Find where the given text appears and provide that cell's center as [x, y] coordinate. 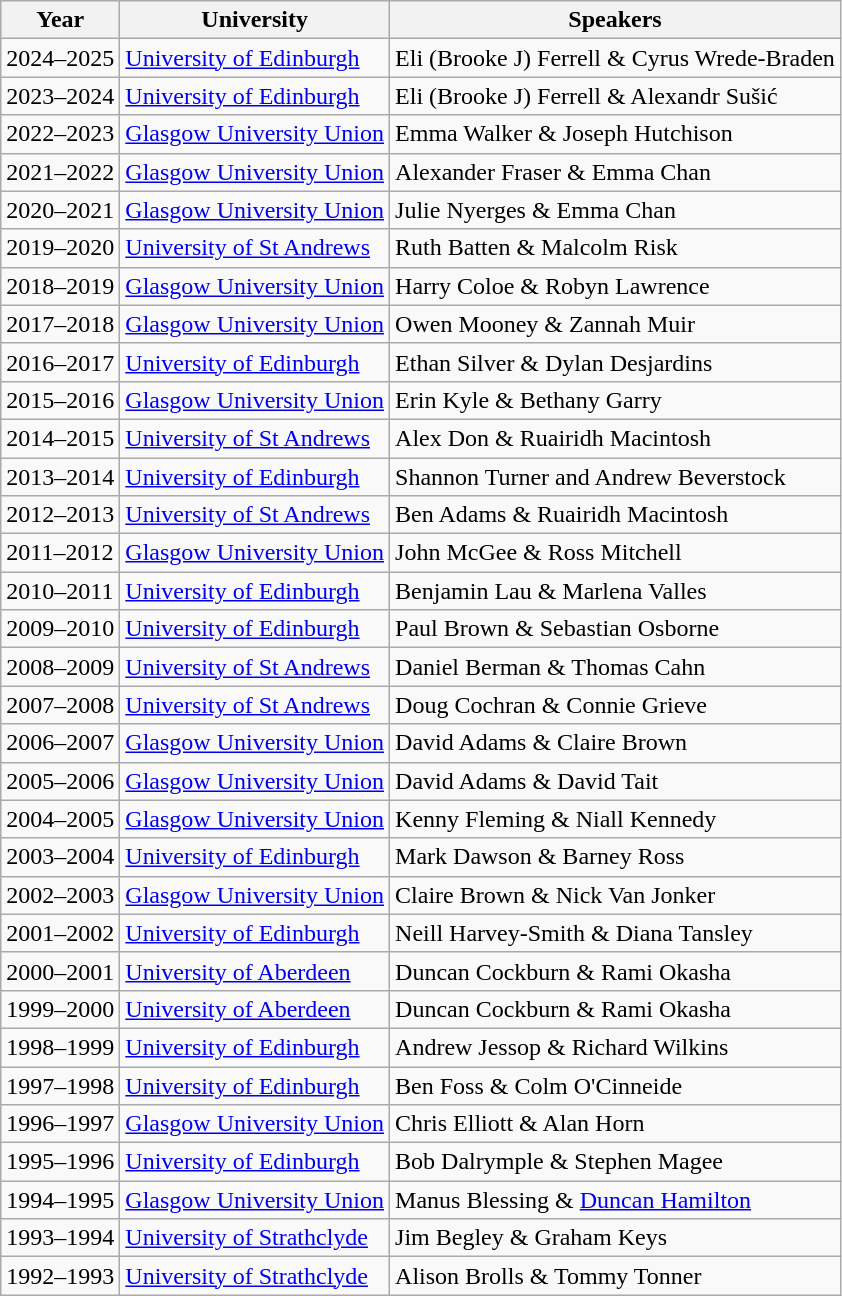
2000–2001 [60, 971]
Doug Cochran & Connie Grieve [616, 705]
Ruth Batten & Malcolm Risk [616, 248]
Emma Walker & Joseph Hutchison [616, 134]
Eli (Brooke J) Ferrell & Cyrus Wrede-Braden [616, 58]
Neill Harvey-Smith & Diana Tansley [616, 933]
2008–2009 [60, 667]
David Adams & David Tait [616, 781]
Shannon Turner and Andrew Beverstock [616, 477]
2013–2014 [60, 477]
Ben Adams & Ruairidh Macintosh [616, 515]
Julie Nyerges & Emma Chan [616, 210]
2017–2018 [60, 324]
Erin Kyle & Bethany Garry [616, 400]
2005–2006 [60, 781]
2006–2007 [60, 743]
2004–2005 [60, 819]
2003–2004 [60, 857]
2009–2010 [60, 629]
2016–2017 [60, 362]
1997–1998 [60, 1085]
Alison Brolls & Tommy Tonner [616, 1276]
1994–1995 [60, 1200]
2012–2013 [60, 515]
2018–2019 [60, 286]
2024–2025 [60, 58]
Alexander Fraser & Emma Chan [616, 172]
2001–2002 [60, 933]
Claire Brown & Nick Van Jonker [616, 895]
1992–1993 [60, 1276]
2011–2012 [60, 553]
2020–2021 [60, 210]
2019–2020 [60, 248]
1996–1997 [60, 1124]
2023–2024 [60, 96]
Chris Elliott & Alan Horn [616, 1124]
2021–2022 [60, 172]
Harry Coloe & Robyn Lawrence [616, 286]
Speakers [616, 20]
Ben Foss & Colm O'Cinneide [616, 1085]
University [255, 20]
David Adams & Claire Brown [616, 743]
2015–2016 [60, 400]
1995–1996 [60, 1162]
Alex Don & Ruairidh Macintosh [616, 438]
Bob Dalrymple & Stephen Magee [616, 1162]
Paul Brown & Sebastian Osborne [616, 629]
1993–1994 [60, 1238]
Ethan Silver & Dylan Desjardins [616, 362]
2014–2015 [60, 438]
Benjamin Lau & Marlena Valles [616, 591]
Owen Mooney & Zannah Muir [616, 324]
Eli (Brooke J) Ferrell & Alexandr Sušić [616, 96]
2010–2011 [60, 591]
Daniel Berman & Thomas Cahn [616, 667]
Andrew Jessop & Richard Wilkins [616, 1047]
John McGee & Ross Mitchell [616, 553]
1999–2000 [60, 1009]
Manus Blessing & Duncan Hamilton [616, 1200]
2007–2008 [60, 705]
Mark Dawson & Barney Ross [616, 857]
Jim Begley & Graham Keys [616, 1238]
Year [60, 20]
2002–2003 [60, 895]
Kenny Fleming & Niall Kennedy [616, 819]
1998–1999 [60, 1047]
2022–2023 [60, 134]
